Scan for the cell matching the given text and deliver its [x, y] coordinate at center. 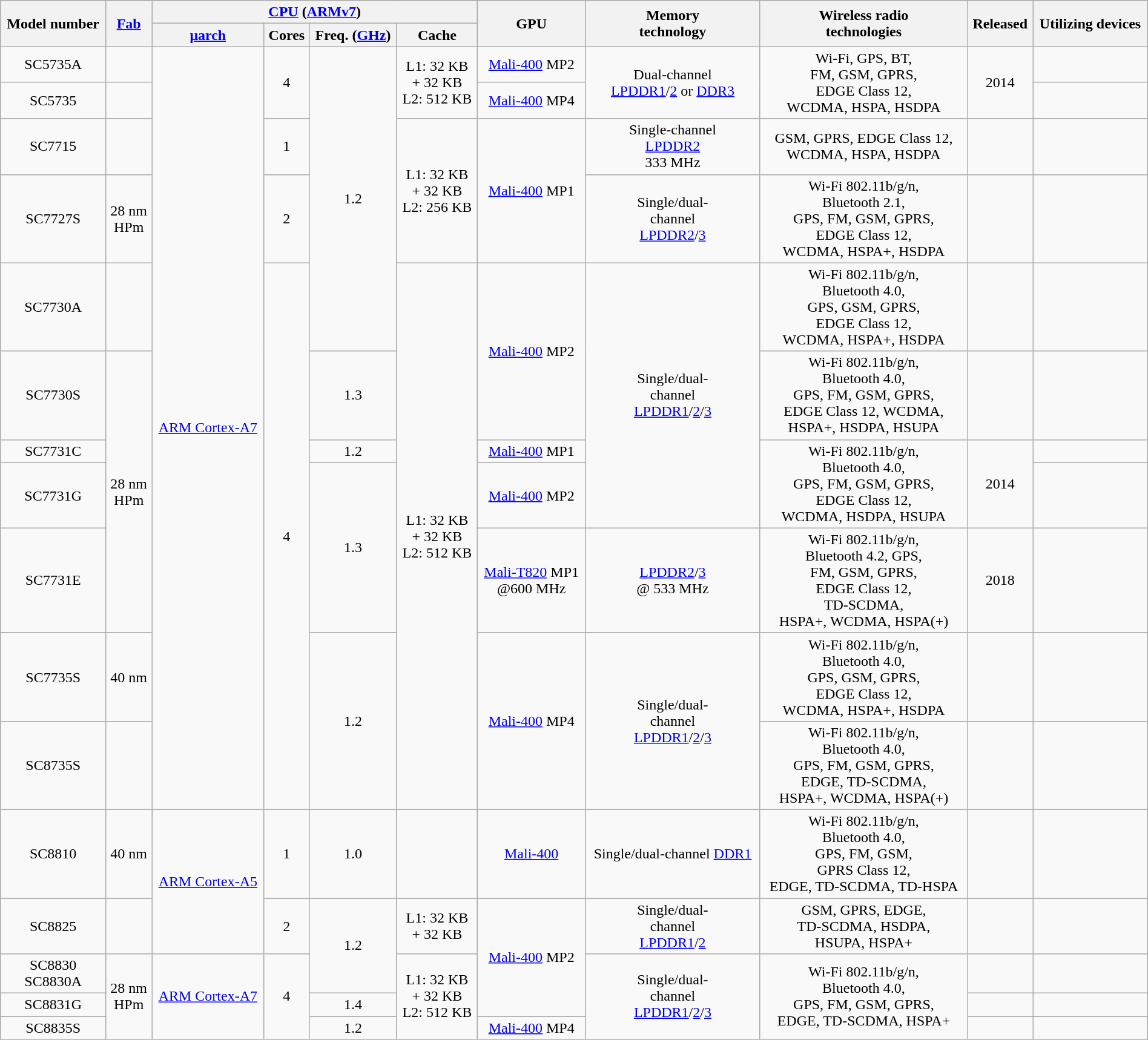
Mali-400 [532, 854]
SC7730A [53, 307]
Single/dual-channel LPDDR1/2 [673, 926]
Wi-Fi 802.11b/g/n, Bluetooth 2.1, GPS, FM, GSM, GPRS, EDGE Class 12, WCDMA, HSPA+, HSDPA [863, 219]
1.4 [353, 1005]
Wi-Fi 802.11b/g/n, Bluetooth 4.0, GPS, FM, GSM, GPRS, EDGE, TD-SCDMA, HSPA+ [863, 996]
Wi-Fi 802.11b/g/n, Bluetooth 4.0, GPS, FM, GSM, GPRS, EDGE Class 12, WCDMA, HSDPA, HSUPA [863, 484]
Wi-Fi 802.11b/g/n, Bluetooth 4.0, GPS, FM, GSM, GPRS Class 12, EDGE, TD-SCDMA, TD-HSPA [863, 854]
Dual-channel LPDDR1/2 or DDR3 [673, 82]
SC7730S [53, 395]
L1: 32 KB + 32 KBL2: 256 KB [437, 191]
SC5735 [53, 100]
SC7715 [53, 146]
Wi-Fi 802.11b/g/n, Bluetooth 4.2, GPS, FM, GSM, GPRS, EDGE Class 12, TD-SCDMA, HSPA+, WCDMA, HSPA(+) [863, 580]
Fab [129, 24]
GSM, GPRS, EDGE, TD-SCDMA, HSDPA, HSUPA, HSPA+ [863, 926]
SC8835S [53, 1028]
Wireless radio technologies [863, 24]
SC7731E [53, 580]
SC8735S [53, 765]
Freq. (GHz) [353, 35]
LPDDR2/3 @ 533 MHz [673, 580]
GSM, GPRS, EDGE Class 12, WCDMA, HSPA, HSDPA [863, 146]
Memory technology [673, 24]
GPU [532, 24]
Cores [287, 35]
L1: 32 KB + 32 KB [437, 926]
Cache [437, 35]
2018 [1000, 580]
SC7727S [53, 219]
Single/dual-channel LPDDR2/3 [673, 219]
Utilizing devices [1090, 24]
SC8810 [53, 854]
Mali-T820 MP1 @600 MHz [532, 580]
SC8830SC8830A [53, 973]
L1: 32 KB + 32 KB L2: 512 KB [437, 82]
μarch [208, 35]
SC5735A [53, 65]
ARM Cortex-A5 [208, 881]
SC7731G [53, 495]
SC8831G [53, 1005]
Single-channel LPDDR2 333 MHz [673, 146]
SC7731C [53, 451]
Released [1000, 24]
CPU (ARMv7) [315, 12]
Wi-Fi 802.11b/g/n, Bluetooth 4.0, GPS, FM, GSM, GPRS, EDGE, TD-SCDMA, HSPA+, WCDMA, HSPA(+) [863, 765]
Model number [53, 24]
SC7735S [53, 677]
Wi-Fi, GPS, BT, FM, GSM, GPRS, EDGE Class 12, WCDMA, HSPA, HSDPA [863, 82]
Single/dual-channel DDR1 [673, 854]
1.0 [353, 854]
SC8825 [53, 926]
Wi-Fi 802.11b/g/n, Bluetooth 4.0, GPS, FM, GSM, GPRS, EDGE Class 12, WCDMA, HSPA+, HSDPA, HSUPA [863, 395]
